Find where the given text appears and provide that cell's center as [X, Y] coordinate. 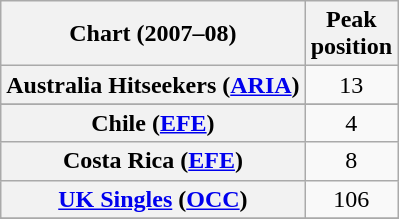
106 [351, 199]
UK Singles (OCC) [153, 199]
Peakposition [351, 34]
8 [351, 161]
Costa Rica (EFE) [153, 161]
Chile (EFE) [153, 123]
Australia Hitseekers (ARIA) [153, 85]
4 [351, 123]
13 [351, 85]
Chart (2007–08) [153, 34]
